Provide the [X, Y] coordinate of the cell's center where the given text is located.  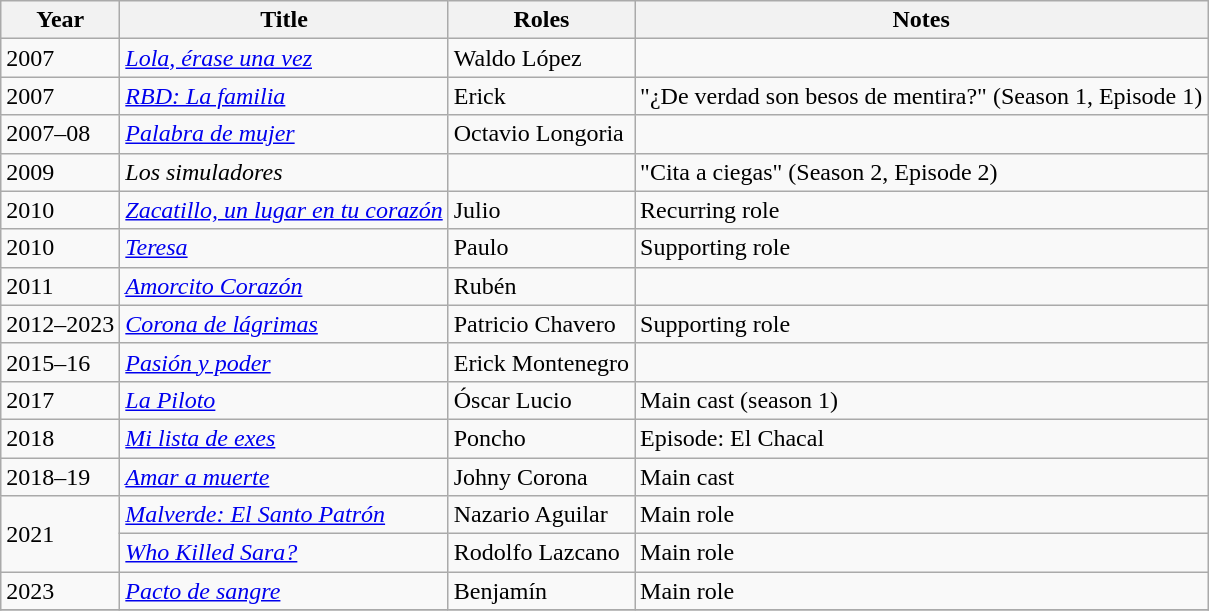
Who Killed Sara? [284, 553]
Pasión y poder [284, 362]
Notes [922, 20]
Corona de lágrimas [284, 324]
Roles [541, 20]
Paulo [541, 248]
Nazario Aguilar [541, 515]
Main cast (season 1) [922, 400]
2011 [60, 286]
Rodolfo Lazcano [541, 553]
Octavio Longoria [541, 134]
2007–08 [60, 134]
Amar a muerte [284, 477]
Palabra de mujer [284, 134]
Year [60, 20]
Pacto de sangre [284, 591]
Erick Montenegro [541, 362]
Amorcito Corazón [284, 286]
Mi lista de exes [284, 438]
2018 [60, 438]
Patricio Chavero [541, 324]
Julio [541, 210]
2023 [60, 591]
Benjamín [541, 591]
Poncho [541, 438]
2021 [60, 534]
2015–16 [60, 362]
Title [284, 20]
"¿De verdad son besos de mentira?" (Season 1, Episode 1) [922, 96]
"Cita a ciegas" (Season 2, Episode 2) [922, 172]
Teresa [284, 248]
Episode: El Chacal [922, 438]
La Piloto [284, 400]
2009 [60, 172]
Erick [541, 96]
2017 [60, 400]
Main cast [922, 477]
Zacatillo, un lugar en tu corazón [284, 210]
Johny Corona [541, 477]
RBD: La familia [284, 96]
Waldo López [541, 58]
Malverde: El Santo Patrón [284, 515]
Rubén [541, 286]
2018–19 [60, 477]
Recurring role [922, 210]
2012–2023 [60, 324]
Lola, érase una vez [284, 58]
Los simuladores [284, 172]
Óscar Lucio [541, 400]
